Output the [X, Y] coordinate of the center of the cell containing the given text.  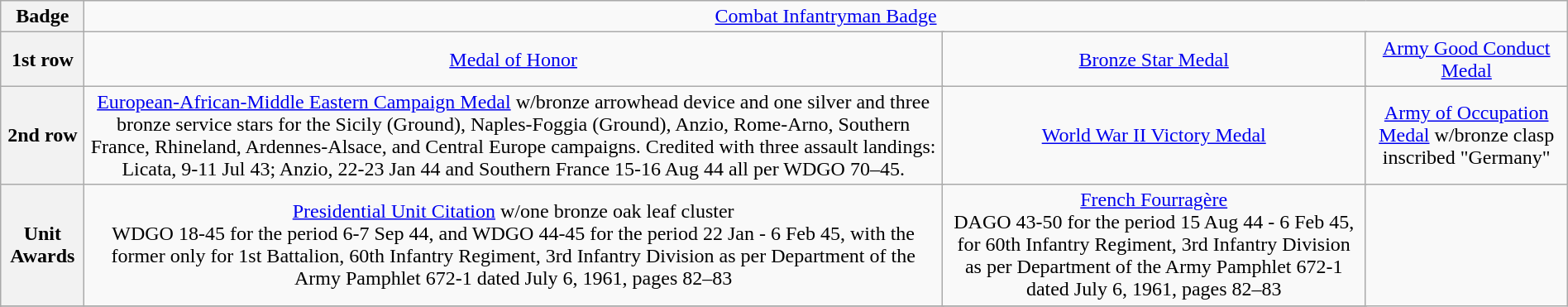
World War II Victory Medal [1154, 136]
2nd row [43, 136]
Army of Occupation Medal w/bronze clasp inscribed "Germany" [1466, 136]
Medal of Honor [513, 60]
Combat Infantryman Badge [825, 17]
Army Good Conduct Medal [1466, 60]
Unit Awards [43, 245]
1st row [43, 60]
Badge [43, 17]
Bronze Star Medal [1154, 60]
